Detect which cell encompasses the target text, then output its [X, Y] center coordinate. 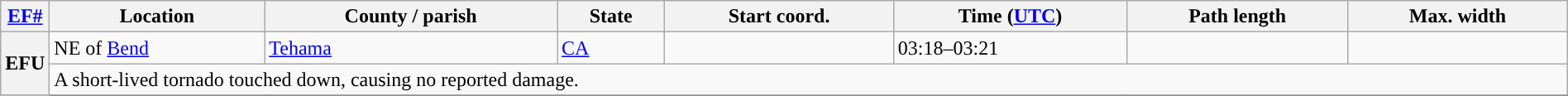
EF# [25, 17]
County / parish [411, 17]
Tehama [411, 48]
03:18–03:21 [1010, 48]
Time (UTC) [1010, 17]
EFU [25, 64]
Max. width [1458, 17]
State [611, 17]
Start coord. [779, 17]
Path length [1237, 17]
A short-lived tornado touched down, causing no reported damage. [809, 79]
Location [157, 17]
NE of Bend [157, 48]
CA [611, 48]
